Identify which cell holds the provided text, then report its (X, Y) central coordinate. 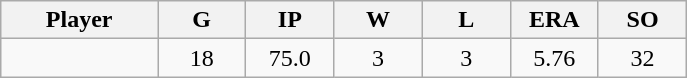
G (202, 20)
75.0 (290, 58)
18 (202, 58)
SO (642, 20)
W (378, 20)
ERA (554, 20)
5.76 (554, 58)
IP (290, 20)
32 (642, 58)
L (466, 20)
Player (80, 20)
